Scan for the cell matching the given text and deliver its [X, Y] coordinate at center. 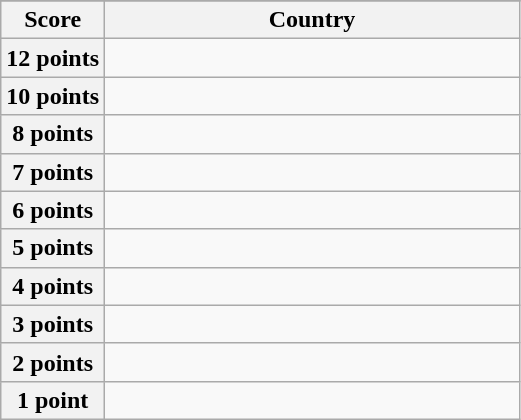
12 points [53, 58]
8 points [53, 134]
10 points [53, 96]
3 points [53, 324]
5 points [53, 248]
1 point [53, 400]
7 points [53, 172]
4 points [53, 286]
2 points [53, 362]
Country [312, 20]
6 points [53, 210]
Score [53, 20]
